Capture the cell that displays the provided text and extract its [X, Y] central coordinate. 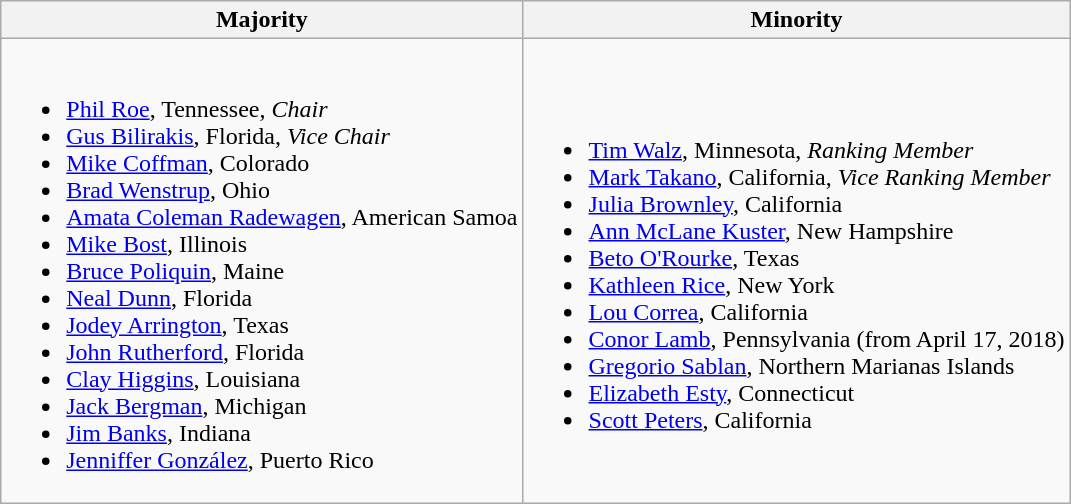
Majority [262, 20]
Minority [796, 20]
